Scan for the cell matching the given text and deliver its [x, y] coordinate at center. 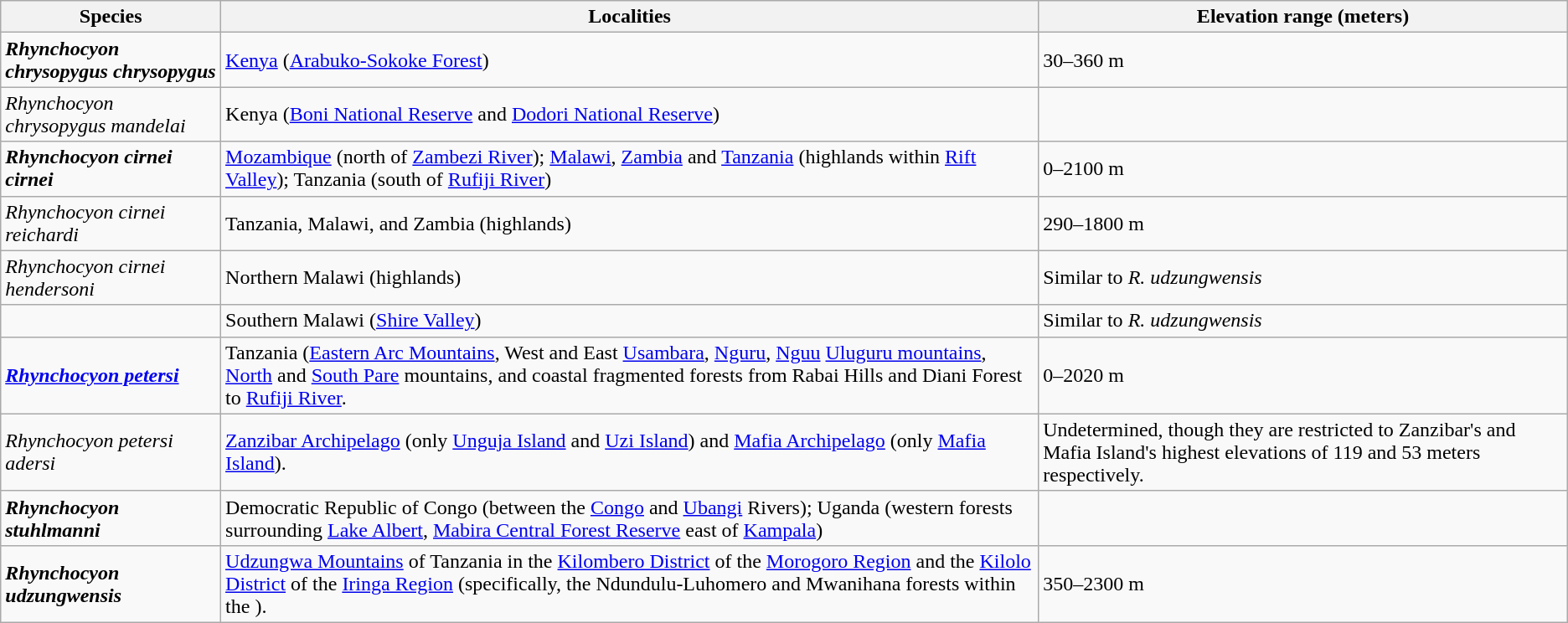
Undetermined, though they are restricted to Zanzibar's and Mafia Island's highest elevations of 119 and 53 meters respectively. [1303, 452]
350–2300 m [1303, 584]
0–2100 m [1303, 169]
Mozambique (north of Zambezi River); Malawi, Zambia and Tanzania (highlands within Rift Valley); Tanzania (south of Rufiji River) [630, 169]
Rhynchocyon udzungwensis [111, 584]
Rhynchocyon petersi adersi [111, 452]
Rhynchocyon chrysopygus chrysopygus [111, 60]
Zanzibar Archipelago (only Unguja Island and Uzi Island) and Mafia Archipelago (only Mafia Island). [630, 452]
Kenya (Boni National Reserve and Dodori National Reserve) [630, 114]
Southern Malawi (Shire Valley) [630, 321]
Kenya (Arabuko-Sokoke Forest) [630, 60]
Northern Malawi (highlands) [630, 278]
30–360 m [1303, 60]
Species [111, 17]
Rhynchocyon cirnei hendersoni [111, 278]
Rhynchocyon cirnei cirnei [111, 169]
Rhynchocyon cirnei reichardi [111, 223]
Tanzania, Malawi, and Zambia (highlands) [630, 223]
Localities [630, 17]
Elevation range (meters) [1303, 17]
Rhynchocyon stuhlmanni [111, 517]
0–2020 m [1303, 375]
290–1800 m [1303, 223]
Rhynchocyon petersi [111, 375]
Rhynchocyon chrysopygus mandelai [111, 114]
